Locate the cell with the specified text and output its [X, Y] center coordinate. 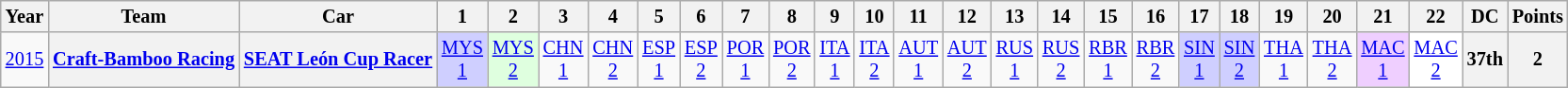
RUS2 [1060, 60]
3 [563, 16]
6 [701, 16]
11 [918, 16]
20 [1333, 16]
16 [1156, 16]
CHN2 [612, 60]
10 [874, 16]
THA2 [1333, 60]
RUS1 [1015, 60]
19 [1284, 16]
MYS2 [513, 60]
SIN2 [1239, 60]
21 [1382, 16]
MAC1 [1382, 60]
2015 [24, 60]
ITA2 [874, 60]
15 [1107, 16]
Year [24, 16]
ESP1 [659, 60]
9 [834, 16]
Craft-Bamboo Racing [143, 60]
5 [659, 16]
ESP2 [701, 60]
AUT1 [918, 60]
THA1 [1284, 60]
MAC2 [1436, 60]
8 [791, 16]
12 [967, 16]
SIN1 [1200, 60]
Car [338, 16]
22 [1436, 16]
CHN1 [563, 60]
4 [612, 16]
Points [1538, 16]
37th [1485, 60]
14 [1060, 16]
SEAT León Cup Racer [338, 60]
AUT2 [967, 60]
ITA1 [834, 60]
7 [746, 16]
POR2 [791, 60]
1 [462, 16]
DC [1485, 16]
Team [143, 16]
17 [1200, 16]
13 [1015, 16]
18 [1239, 16]
RBR1 [1107, 60]
RBR2 [1156, 60]
POR1 [746, 60]
MYS1 [462, 60]
